Provide the (X, Y) coordinate of the cell's center where the given text is located.  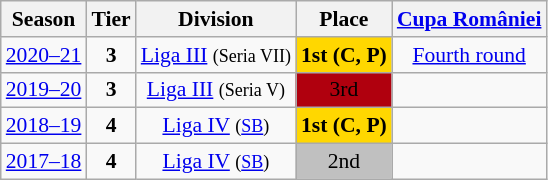
Liga III (Seria V) (216, 90)
Season (44, 19)
Liga III (Seria VII) (216, 55)
Division (216, 19)
2018–19 (44, 126)
Fourth round (470, 55)
2017–18 (44, 162)
Tier (110, 19)
2020–21 (44, 55)
2019–20 (44, 90)
Cupa României (470, 19)
3rd (344, 90)
2nd (344, 162)
Place (344, 19)
